Capture the cell that displays the provided text and extract its [x, y] central coordinate. 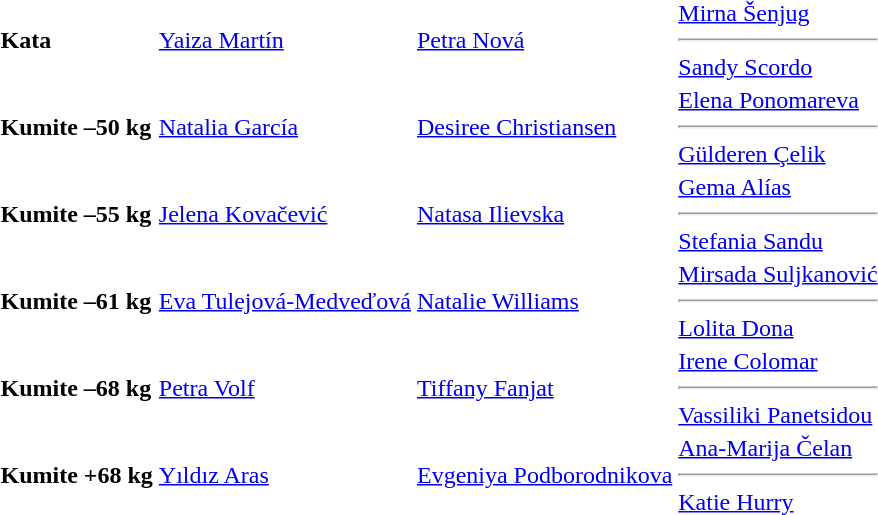
Petra Volf [284, 388]
Natalia García [284, 127]
Tiffany Fanjat [544, 388]
Natasa Ilievska [544, 214]
Natalie Williams [544, 301]
Jelena Kovačević [284, 214]
Eva Tulejová-Medveďová [284, 301]
Desiree Christiansen [544, 127]
